Find where the given text appears and provide that cell's center as (X, Y) coordinate. 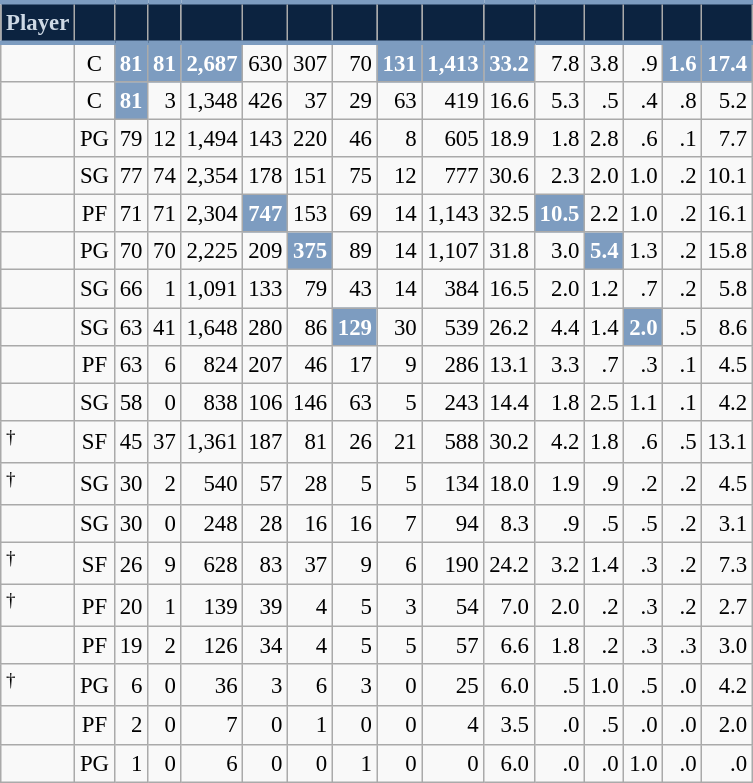
16.1 (727, 214)
30.2 (509, 441)
1.3 (644, 251)
2,687 (212, 62)
.4 (644, 101)
45 (130, 441)
1,494 (212, 139)
74 (164, 176)
3.2 (559, 563)
5.8 (727, 289)
1,107 (453, 251)
151 (310, 176)
18.0 (509, 484)
1,091 (212, 289)
307 (310, 62)
58 (130, 402)
32.5 (509, 214)
.8 (682, 101)
605 (453, 139)
1.1 (644, 402)
17 (354, 364)
3.8 (604, 62)
3.5 (509, 726)
36 (212, 685)
7.0 (509, 606)
129 (354, 327)
7.8 (559, 62)
384 (453, 289)
2,354 (212, 176)
824 (212, 364)
8 (400, 139)
7.3 (727, 563)
41 (164, 327)
7.7 (727, 139)
209 (266, 251)
126 (212, 646)
29 (354, 101)
26.2 (509, 327)
14.4 (509, 402)
89 (354, 251)
75 (354, 176)
3.1 (727, 524)
8.6 (727, 327)
146 (310, 402)
426 (266, 101)
207 (266, 364)
15.8 (727, 251)
1,413 (453, 62)
375 (310, 251)
1,143 (453, 214)
280 (266, 327)
20 (130, 606)
94 (453, 524)
747 (266, 214)
10.5 (559, 214)
2,225 (212, 251)
628 (212, 563)
21 (400, 441)
43 (354, 289)
18.9 (509, 139)
2.3 (559, 176)
630 (266, 62)
1,348 (212, 101)
5.2 (727, 101)
8.3 (509, 524)
31.8 (509, 251)
539 (453, 327)
4.4 (559, 327)
178 (266, 176)
133 (266, 289)
5.4 (604, 251)
243 (453, 402)
54 (453, 606)
2.2 (604, 214)
16.5 (509, 289)
77 (130, 176)
838 (212, 402)
66 (130, 289)
540 (212, 484)
588 (453, 441)
39 (266, 606)
106 (266, 402)
30.6 (509, 176)
187 (266, 441)
1.9 (559, 484)
1.2 (604, 289)
16.6 (509, 101)
139 (212, 606)
10.1 (727, 176)
1,361 (212, 441)
248 (212, 524)
286 (453, 364)
777 (453, 176)
86 (310, 327)
83 (266, 563)
2,304 (212, 214)
19 (130, 646)
1.6 (682, 62)
34 (266, 646)
5.3 (559, 101)
33.2 (509, 62)
24.2 (509, 563)
419 (453, 101)
153 (310, 214)
Player (38, 22)
6.6 (509, 646)
2.7 (727, 606)
25 (453, 685)
190 (453, 563)
131 (400, 62)
134 (453, 484)
220 (310, 139)
2.8 (604, 139)
69 (354, 214)
143 (266, 139)
17.4 (727, 62)
2.5 (604, 402)
1,648 (212, 327)
3.3 (559, 364)
